Return the (X, Y) coordinate for the center point of the cell that contains the specified text.  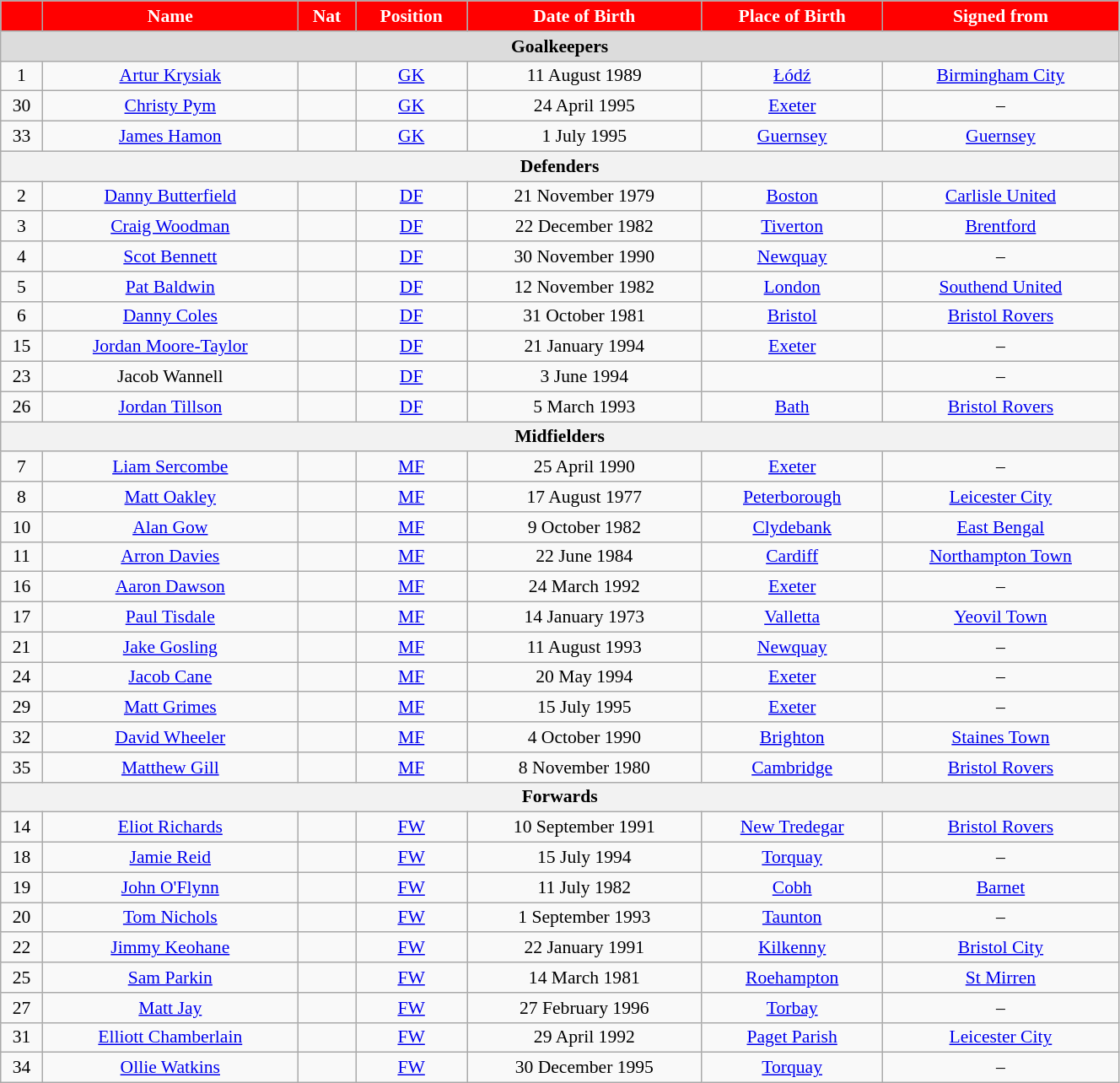
Barnet (1000, 887)
Arron Davies (170, 557)
1 July 1995 (584, 137)
Midfielders (560, 437)
Valletta (792, 617)
23 (22, 377)
Torbay (792, 1008)
Boston (792, 197)
East Bengal (1000, 527)
Matt Grimes (170, 708)
16 (22, 587)
Name (170, 16)
James Hamon (170, 137)
Pat Baldwin (170, 287)
Matthew Gill (170, 768)
Christy Pym (170, 106)
Bristol (792, 316)
27 (22, 1008)
30 December 1995 (584, 1068)
Southend United (1000, 287)
10 (22, 527)
Jacob Wannell (170, 377)
Position (412, 16)
Brighton (792, 737)
14 (22, 827)
Paget Parish (792, 1037)
29 April 1992 (584, 1037)
Forwards (560, 797)
Signed from (1000, 16)
Tiverton (792, 227)
5 March 1993 (584, 407)
31 October 1981 (584, 316)
8 November 1980 (584, 768)
Danny Coles (170, 316)
Bath (792, 407)
Jordan Moore-Taylor (170, 347)
25 (22, 978)
11 August 1989 (584, 76)
1 September 1993 (584, 918)
Elliott Chamberlain (170, 1037)
10 September 1991 (584, 827)
5 (22, 287)
20 (22, 918)
21 November 1979 (584, 197)
Cobh (792, 887)
4 (22, 256)
26 (22, 407)
Cardiff (792, 557)
21 (22, 647)
Jordan Tillson (170, 407)
11 July 1982 (584, 887)
John O'Flynn (170, 887)
3 June 1994 (584, 377)
Aaron Dawson (170, 587)
Jacob Cane (170, 677)
Kilkenny (792, 948)
14 January 1973 (584, 617)
Danny Butterfield (170, 197)
2 (22, 197)
21 January 1994 (584, 347)
Yeovil Town (1000, 617)
Place of Birth (792, 16)
New Tredegar (792, 827)
Nat (326, 16)
30 (22, 106)
22 December 1982 (584, 227)
22 January 1991 (584, 948)
Artur Krysiak (170, 76)
1 (22, 76)
Jamie Reid (170, 858)
Sam Parkin (170, 978)
31 (22, 1037)
24 (22, 677)
11 August 1993 (584, 647)
Paul Tisdale (170, 617)
22 (22, 948)
Alan Gow (170, 527)
Liam Sercombe (170, 467)
15 July 1995 (584, 708)
David Wheeler (170, 737)
17 August 1977 (584, 497)
Łódź (792, 76)
Northampton Town (1000, 557)
24 March 1992 (584, 587)
Carlisle United (1000, 197)
18 (22, 858)
3 (22, 227)
12 November 1982 (584, 287)
Staines Town (1000, 737)
St Mirren (1000, 978)
London (792, 287)
Eliot Richards (170, 827)
Goalkeepers (560, 46)
Birmingham City (1000, 76)
Defenders (560, 166)
7 (22, 467)
Jimmy Keohane (170, 948)
Ollie Watkins (170, 1068)
20 May 1994 (584, 677)
11 (22, 557)
6 (22, 316)
27 February 1996 (584, 1008)
Scot Bennett (170, 256)
30 November 1990 (584, 256)
25 April 1990 (584, 467)
34 (22, 1068)
15 July 1994 (584, 858)
29 (22, 708)
22 June 1984 (584, 557)
Tom Nichols (170, 918)
33 (22, 137)
Brentford (1000, 227)
17 (22, 617)
15 (22, 347)
9 October 1982 (584, 527)
Peterborough (792, 497)
Roehampton (792, 978)
Date of Birth (584, 16)
Bristol City (1000, 948)
14 March 1981 (584, 978)
Clydebank (792, 527)
Jake Gosling (170, 647)
35 (22, 768)
Matt Jay (170, 1008)
Craig Woodman (170, 227)
Matt Oakley (170, 497)
24 April 1995 (584, 106)
Taunton (792, 918)
8 (22, 497)
4 October 1990 (584, 737)
Cambridge (792, 768)
19 (22, 887)
32 (22, 737)
